Scan for the cell matching the given text and deliver its [X, Y] coordinate at center. 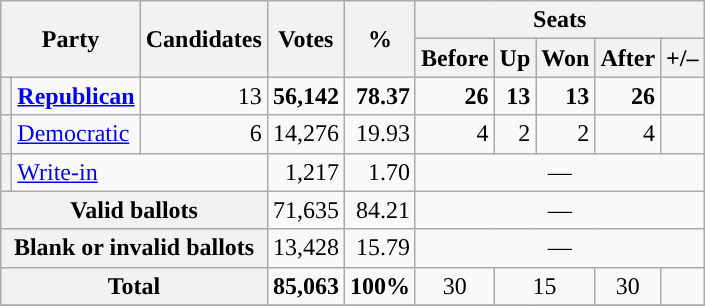
Party [71, 39]
Candidates [204, 39]
78.37 [380, 96]
Total [134, 286]
15.79 [380, 248]
84.21 [380, 210]
Before [454, 58]
Won [566, 58]
6 [204, 134]
Seats [560, 20]
After [628, 58]
71,635 [306, 210]
+/– [682, 58]
Republican [76, 96]
% [380, 39]
Write-in [140, 172]
85,063 [306, 286]
100% [380, 286]
19.93 [380, 134]
14,276 [306, 134]
Votes [306, 39]
1,217 [306, 172]
Valid ballots [134, 210]
13,428 [306, 248]
15 [544, 286]
Blank or invalid ballots [134, 248]
56,142 [306, 96]
1.70 [380, 172]
Up [515, 58]
Democratic [76, 134]
